Return [x, y] of the center of cell containing provided text 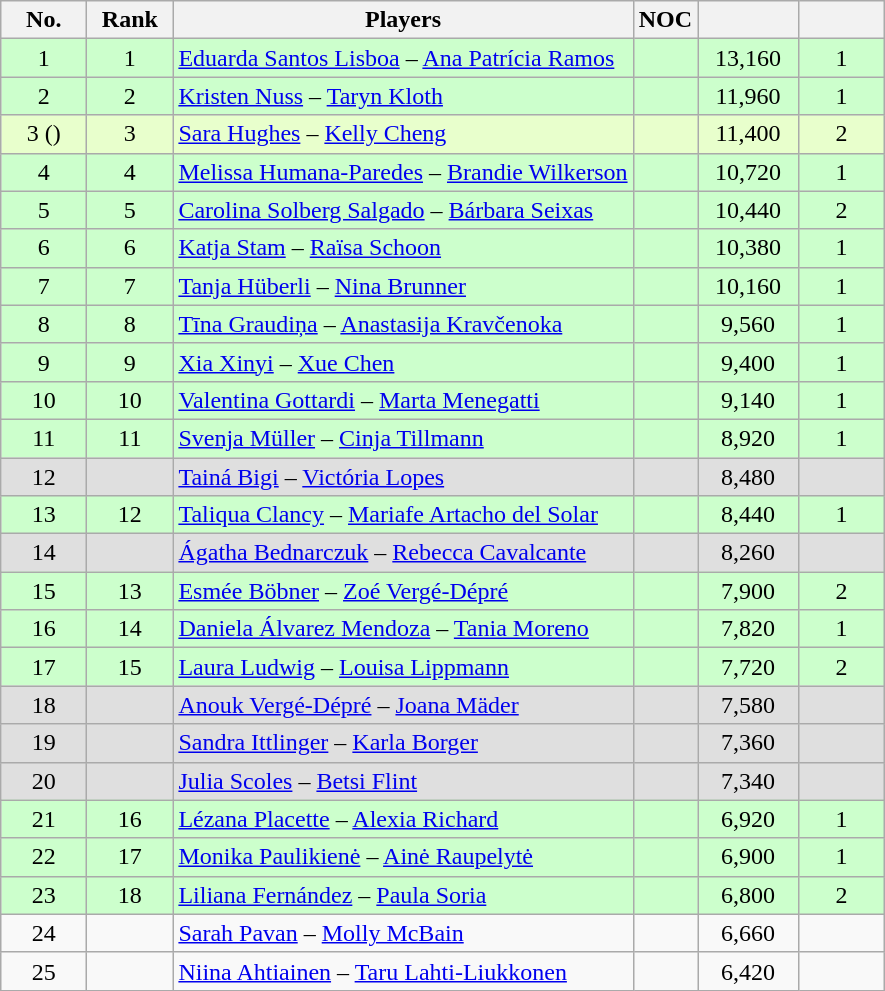
Svenja Müller – Cinja Tillmann [403, 438]
19 [44, 743]
Julia Scoles – Betsi Flint [403, 781]
Anouk Vergé-Dépré – Joana Mäder [403, 705]
Rank [130, 20]
6,920 [748, 819]
7,580 [748, 705]
8,920 [748, 438]
Eduarda Santos Lisboa – Ana Patrícia Ramos [403, 58]
Tīna Graudiņa – Anastasija Kravčenoka [403, 324]
Tanja Hüberli – Nina Brunner [403, 286]
21 [44, 819]
Xia Xinyi – Xue Chen [403, 362]
Katja Stam – Raïsa Schoon [403, 248]
8,260 [748, 553]
6,800 [748, 895]
Ágatha Bednarczuk – Rebecca Cavalcante [403, 553]
10,440 [748, 210]
Lézana Placette – Alexia Richard [403, 819]
10,380 [748, 248]
Niina Ahtiainen – Taru Lahti-Liukkonen [403, 971]
No. [44, 20]
6,660 [748, 933]
Esmée Böbner – Zoé Vergé-Dépré [403, 591]
11,400 [748, 134]
Kristen Nuss – Taryn Kloth [403, 96]
7,900 [748, 591]
6,900 [748, 857]
10,720 [748, 172]
9,140 [748, 400]
13,160 [748, 58]
Melissa Humana-Paredes – Brandie Wilkerson [403, 172]
23 [44, 895]
7,360 [748, 743]
24 [44, 933]
Monika Paulikienė – Ainė Raupelytė [403, 857]
20 [44, 781]
Laura Ludwig – Louisa Lippmann [403, 667]
8,480 [748, 477]
7,820 [748, 629]
NOC [665, 20]
3 () [44, 134]
7,720 [748, 667]
Tainá Bigi – Victória Lopes [403, 477]
10,160 [748, 286]
6,420 [748, 971]
8,440 [748, 515]
7,340 [748, 781]
Liliana Fernández – Paula Soria [403, 895]
9,560 [748, 324]
Sara Hughes – Kelly Cheng [403, 134]
Valentina Gottardi – Marta Menegatti [403, 400]
Taliqua Clancy – Mariafe Artacho del Solar [403, 515]
Sandra Ittlinger – Karla Borger [403, 743]
25 [44, 971]
Daniela Álvarez Mendoza – Tania Moreno [403, 629]
Sarah Pavan – Molly McBain [403, 933]
3 [130, 134]
11,960 [748, 96]
9,400 [748, 362]
Players [403, 20]
Carolina Solberg Salgado – Bárbara Seixas [403, 210]
22 [44, 857]
